Find where the given text appears and provide that cell's center as [X, Y] coordinate. 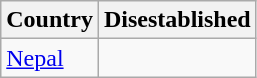
Country [50, 20]
Nepal [50, 58]
Disestablished [177, 20]
